Return the [x, y] coordinate for the center point of the cell that contains the specified text.  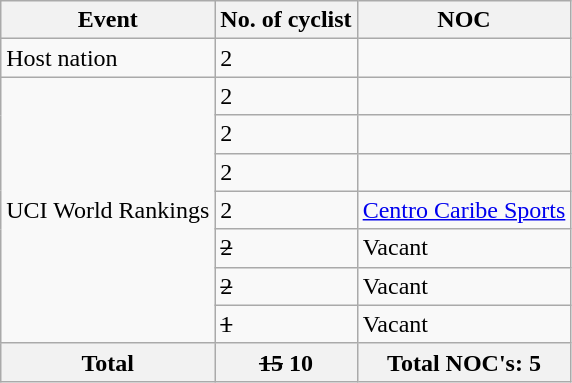
Centro Caribe Sports [464, 210]
15 10 [286, 362]
No. of cyclist [286, 20]
Event [108, 20]
Host nation [108, 58]
Total [108, 362]
NOC [464, 20]
Total NOC's: 5 [464, 362]
1 [286, 324]
UCI World Rankings [108, 210]
